Extract the (x, y) coordinate from the center of the cell holding the provided text.  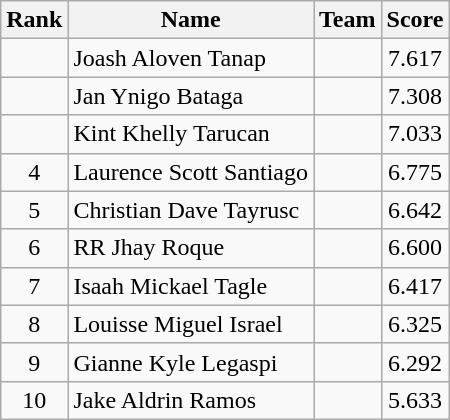
Rank (34, 20)
7.617 (415, 58)
6 (34, 248)
5.633 (415, 400)
9 (34, 362)
Name (191, 20)
Isaah Mickael Tagle (191, 286)
Louisse Miguel Israel (191, 324)
Jan Ynigo Bataga (191, 96)
Team (348, 20)
Jake Aldrin Ramos (191, 400)
6.417 (415, 286)
Gianne Kyle Legaspi (191, 362)
Joash Aloven Tanap (191, 58)
10 (34, 400)
7.308 (415, 96)
6.775 (415, 172)
7.033 (415, 134)
7 (34, 286)
6.292 (415, 362)
6.325 (415, 324)
RR Jhay Roque (191, 248)
6.600 (415, 248)
5 (34, 210)
Kint Khelly Tarucan (191, 134)
Score (415, 20)
8 (34, 324)
Christian Dave Tayrusc (191, 210)
4 (34, 172)
6.642 (415, 210)
Laurence Scott Santiago (191, 172)
